Capture the cell that displays the provided text and extract its (x, y) central coordinate. 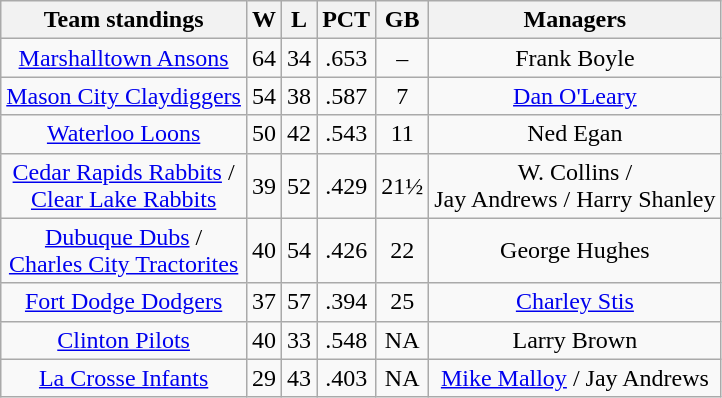
11 (402, 134)
Frank Boyle (575, 58)
Charley Stis (575, 302)
George Hughes (575, 250)
Dan O'Leary (575, 96)
Managers (575, 20)
22 (402, 250)
39 (264, 186)
38 (300, 96)
43 (300, 378)
.394 (346, 302)
Team standings (124, 20)
Ned Egan (575, 134)
Clinton Pilots (124, 340)
W. Collins / Jay Andrews / Harry Shanley (575, 186)
Mason City Claydiggers (124, 96)
– (402, 58)
.653 (346, 58)
33 (300, 340)
25 (402, 302)
50 (264, 134)
37 (264, 302)
PCT (346, 20)
Fort Dodge Dodgers (124, 302)
42 (300, 134)
Larry Brown (575, 340)
29 (264, 378)
7 (402, 96)
Mike Malloy / Jay Andrews (575, 378)
Waterloo Loons (124, 134)
21½ (402, 186)
.429 (346, 186)
.587 (346, 96)
.543 (346, 134)
W (264, 20)
GB (402, 20)
52 (300, 186)
34 (300, 58)
57 (300, 302)
Cedar Rapids Rabbits / Clear Lake Rabbits (124, 186)
Dubuque Dubs / Charles City Tractorites (124, 250)
La Crosse Infants (124, 378)
L (300, 20)
Marshalltown Ansons (124, 58)
.403 (346, 378)
64 (264, 58)
.426 (346, 250)
.548 (346, 340)
